Determine the (x, y) coordinate at the center of the cell enclosing the given text.  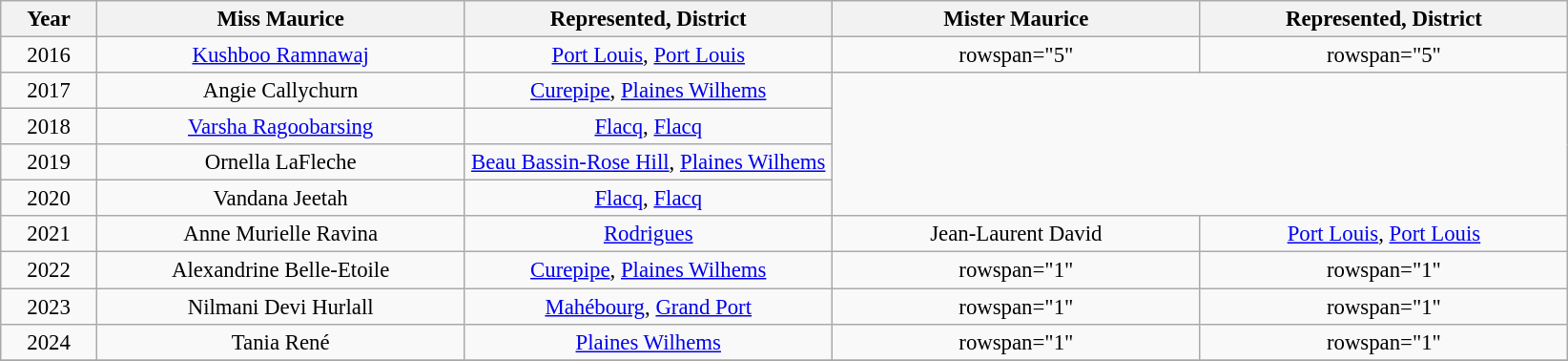
Alexandrine Belle-Etoile (280, 270)
Jean-Laurent David (1017, 234)
Miss Maurice (280, 19)
Kushboo Ramnawaj (280, 55)
Varsha Ragoobarsing (280, 127)
Nilmani Devi Hurlall (280, 307)
Mahébourg, Grand Port (649, 307)
Vandana Jeetah (280, 199)
2017 (50, 91)
2022 (50, 270)
2023 (50, 307)
Rodrigues (649, 234)
Year (50, 19)
2021 (50, 234)
2016 (50, 55)
Tania René (280, 342)
Beau Bassin-Rose Hill, Plaines Wilhems (649, 162)
Mister Maurice (1017, 19)
Ornella LaFleche (280, 162)
2018 (50, 127)
Anne Murielle Ravina (280, 234)
2019 (50, 162)
Angie Callychurn (280, 91)
Plaines Wilhems (649, 342)
2020 (50, 199)
2024 (50, 342)
